From the cell containing the given text, extract its center point as [x, y] coordinate. 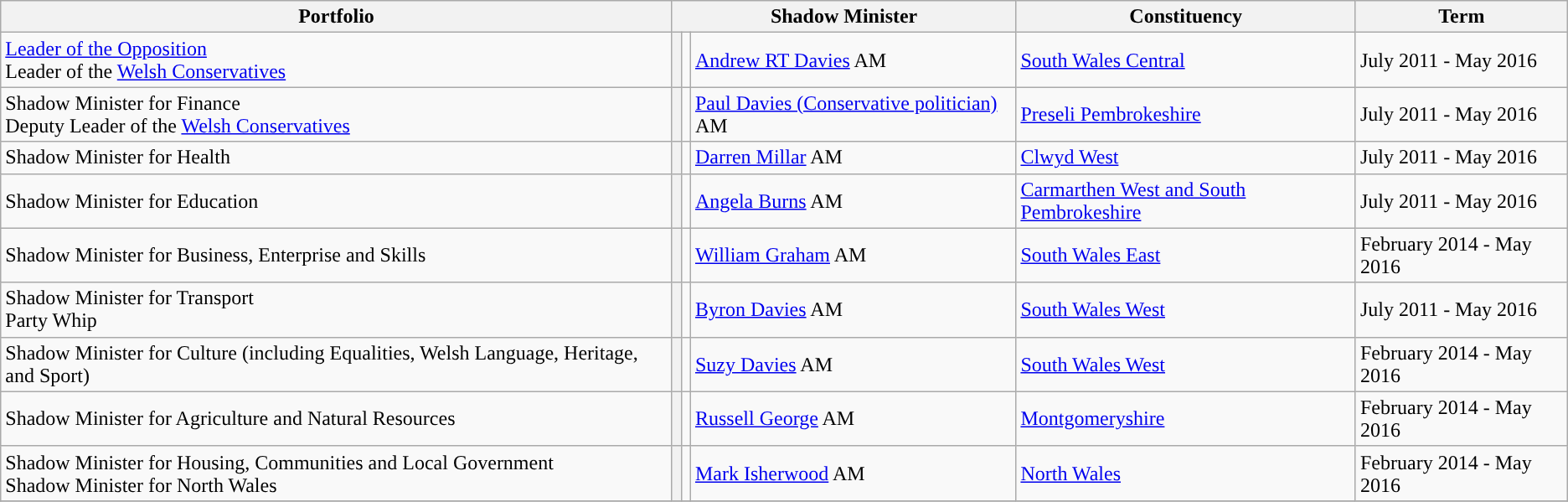
Russell George AM [853, 419]
Shadow Minister for Agriculture and Natural Resources [337, 419]
South Wales Central [1186, 60]
Paul Davies (Conservative politician) AM [853, 114]
Constituency [1186, 17]
Shadow Minister for Housing, Communities and Local Government Shadow Minister for North Wales [337, 473]
Mark Isherwood AM [853, 473]
William Graham AM [853, 255]
Shadow Minister for Culture (including Equalities, Welsh Language, Heritage, and Sport) [337, 364]
Shadow Minister for Education [337, 201]
Shadow Minister for Business, Enterprise and Skills [337, 255]
Suzy Davies AM [853, 364]
Shadow Minister for FinanceDeputy Leader of the Welsh Conservatives [337, 114]
Carmarthen West and South Pembrokeshire [1186, 201]
Preseli Pembrokeshire [1186, 114]
Portfolio [337, 17]
Angela Burns AM [853, 201]
South Wales East [1186, 255]
Clwyd West [1186, 158]
Byron Davies AM [853, 310]
Term [1461, 17]
Shadow Minister for Transport Party Whip [337, 310]
Leader of the Opposition Leader of the Welsh Conservatives [337, 60]
Shadow Minister [844, 17]
Darren Millar AM [853, 158]
Shadow Minister for Health [337, 158]
Andrew RT Davies AM [853, 60]
North Wales [1186, 473]
Montgomeryshire [1186, 419]
